From the cell containing the given text, extract its center point as (X, Y) coordinate. 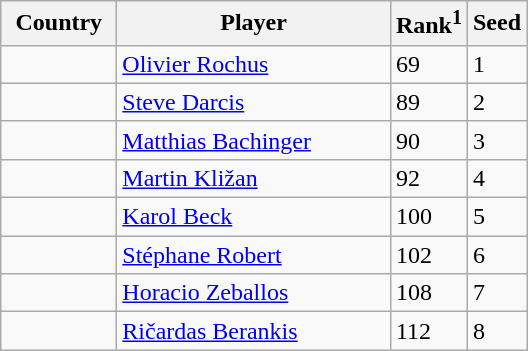
100 (428, 217)
108 (428, 293)
Matthias Bachinger (254, 140)
3 (496, 140)
Steve Darcis (254, 102)
Rank1 (428, 24)
112 (428, 331)
92 (428, 178)
6 (496, 255)
89 (428, 102)
Ričardas Berankis (254, 331)
2 (496, 102)
102 (428, 255)
Player (254, 24)
Horacio Zeballos (254, 293)
Stéphane Robert (254, 255)
Karol Beck (254, 217)
Martin Kližan (254, 178)
69 (428, 64)
5 (496, 217)
90 (428, 140)
Country (59, 24)
4 (496, 178)
Olivier Rochus (254, 64)
1 (496, 64)
Seed (496, 24)
7 (496, 293)
8 (496, 331)
